Identify which cell holds the provided text, then report its [x, y] central coordinate. 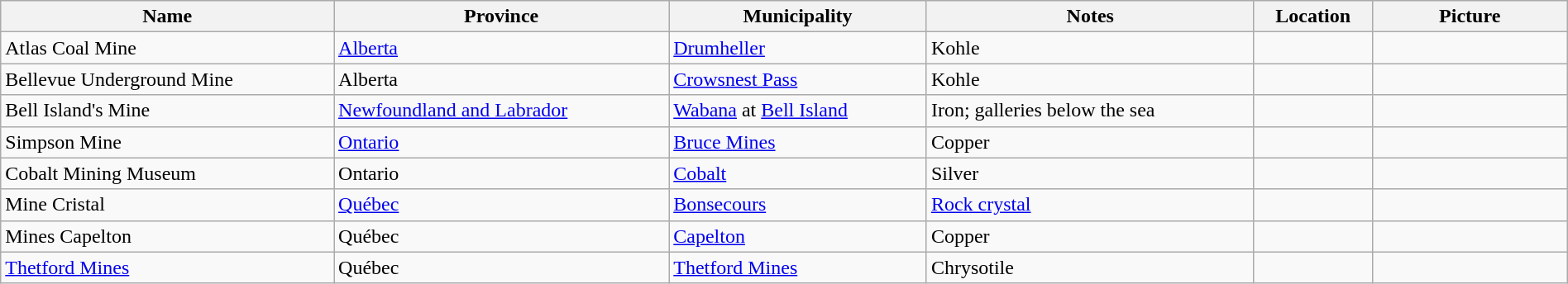
Crowsnest Pass [798, 79]
Newfoundland and Labrador [501, 111]
Bruce Mines [798, 142]
Municipality [798, 17]
Simpson Mine [167, 142]
Wabana at Bell Island [798, 111]
Silver [1090, 173]
Bonsecours [798, 205]
Mine Cristal [167, 205]
Chrysotile [1090, 267]
Rock crystal [1090, 205]
Capelton [798, 236]
Name [167, 17]
Bellevue Underground Mine [167, 79]
Bell Island's Mine [167, 111]
Drumheller [798, 48]
Atlas Coal Mine [167, 48]
Picture [1470, 17]
Province [501, 17]
Cobalt [798, 173]
Notes [1090, 17]
Cobalt Mining Museum [167, 173]
Iron; galleries below the sea [1090, 111]
Mines Capelton [167, 236]
Location [1313, 17]
